Capture the cell that displays the provided text and extract its (X, Y) central coordinate. 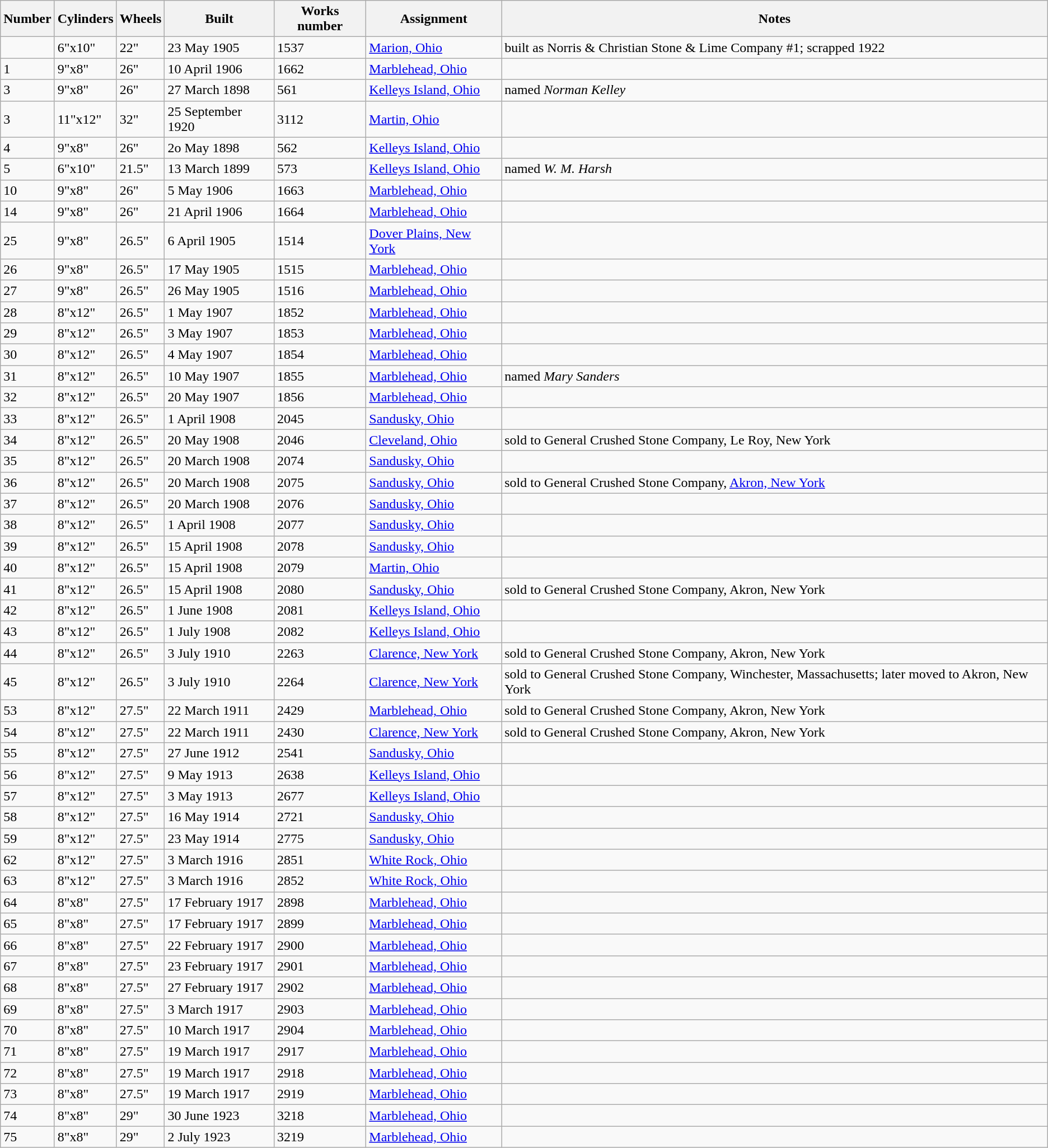
Wheels (141, 19)
2081 (320, 610)
1515 (320, 269)
2079 (320, 568)
37 (27, 504)
23 May 1914 (219, 838)
2076 (320, 504)
21.5" (141, 169)
29 (27, 334)
2903 (320, 1009)
2o May 1898 (219, 148)
2917 (320, 1052)
32" (141, 119)
11"x12" (85, 119)
3 May 1907 (219, 334)
1 May 1907 (219, 312)
53 (27, 711)
73 (27, 1094)
27 June 1912 (219, 753)
38 (27, 525)
2430 (320, 732)
20 May 1908 (219, 440)
2263 (320, 653)
27 (27, 290)
13 March 1899 (219, 169)
3219 (320, 1137)
27 February 1917 (219, 987)
2082 (320, 631)
36 (27, 482)
1 (27, 69)
2900 (320, 945)
2264 (320, 682)
3 March 1917 (219, 1009)
2851 (320, 860)
1664 (320, 212)
2046 (320, 440)
Built (219, 19)
2677 (320, 796)
10 (27, 190)
Cleveland, Ohio (434, 440)
34 (27, 440)
23 February 1917 (219, 966)
5 (27, 169)
17 May 1905 (219, 269)
59 (27, 838)
Cylinders (85, 19)
2078 (320, 546)
named Norman Kelley (775, 90)
1855 (320, 376)
70 (27, 1030)
68 (27, 987)
1537 (320, 48)
42 (27, 610)
1514 (320, 241)
74 (27, 1116)
4 May 1907 (219, 355)
1 June 1908 (219, 610)
2852 (320, 881)
20 May 1907 (219, 397)
9 May 1913 (219, 775)
23 May 1905 (219, 48)
Dover Plains, New York (434, 241)
2541 (320, 753)
1852 (320, 312)
22" (141, 48)
41 (27, 589)
57 (27, 796)
1663 (320, 190)
56 (27, 775)
33 (27, 419)
built as Norris & Christian Stone & Lime Company #1; scrapped 1922 (775, 48)
26 (27, 269)
2919 (320, 1094)
Number (27, 19)
2045 (320, 419)
58 (27, 817)
1856 (320, 397)
66 (27, 945)
named W. M. Harsh (775, 169)
25 (27, 241)
2638 (320, 775)
sold to General Crushed Stone Company, Winchester, Massachusetts; later moved to Akron, New York (775, 682)
14 (27, 212)
4 (27, 148)
10 May 1907 (219, 376)
30 June 1923 (219, 1116)
40 (27, 568)
Assignment (434, 19)
1662 (320, 69)
1 July 1908 (219, 631)
32 (27, 397)
62 (27, 860)
2898 (320, 902)
27 March 1898 (219, 90)
2904 (320, 1030)
2902 (320, 987)
6 April 1905 (219, 241)
26 May 1905 (219, 290)
45 (27, 682)
2 July 1923 (219, 1137)
1516 (320, 290)
22 February 1917 (219, 945)
54 (27, 732)
65 (27, 924)
2077 (320, 525)
10 March 1917 (219, 1030)
3 May 1913 (219, 796)
69 (27, 1009)
28 (27, 312)
2080 (320, 589)
2918 (320, 1073)
2775 (320, 838)
75 (27, 1137)
31 (27, 376)
562 (320, 148)
3218 (320, 1116)
21 April 1906 (219, 212)
67 (27, 966)
39 (27, 546)
72 (27, 1073)
44 (27, 653)
2075 (320, 482)
2899 (320, 924)
Marion, Ohio (434, 48)
55 (27, 753)
16 May 1914 (219, 817)
573 (320, 169)
sold to General Crushed Stone Company, Le Roy, New York (775, 440)
3112 (320, 119)
named Mary Sanders (775, 376)
Works number (320, 19)
71 (27, 1052)
35 (27, 461)
43 (27, 631)
30 (27, 355)
2901 (320, 966)
2074 (320, 461)
2721 (320, 817)
10 April 1906 (219, 69)
64 (27, 902)
Notes (775, 19)
1854 (320, 355)
25 September 1920 (219, 119)
2429 (320, 711)
5 May 1906 (219, 190)
561 (320, 90)
63 (27, 881)
1853 (320, 334)
